Determine the [x, y] coordinate at the center of the cell enclosing the given text.  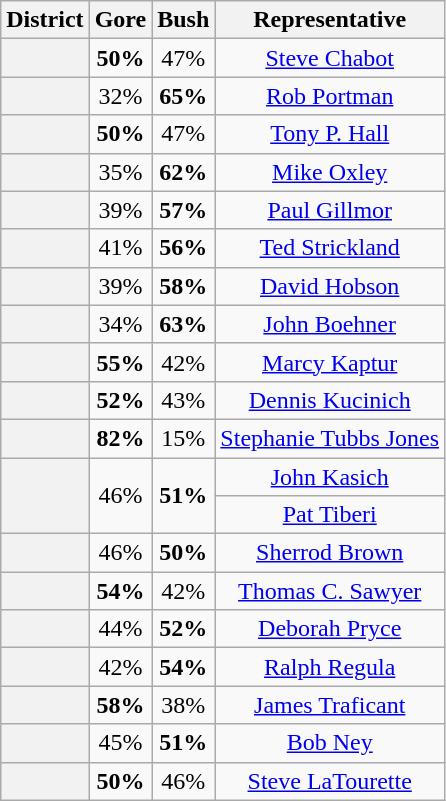
35% [120, 172]
Pat Tiberi [330, 515]
63% [184, 324]
45% [120, 743]
John Kasich [330, 477]
Tony P. Hall [330, 134]
Thomas C. Sawyer [330, 591]
38% [184, 705]
Bob Ney [330, 743]
44% [120, 629]
Steve LaTourette [330, 781]
Bush [184, 20]
43% [184, 400]
62% [184, 172]
Paul Gillmor [330, 210]
Mike Oxley [330, 172]
15% [184, 438]
41% [120, 248]
Ted Strickland [330, 248]
John Boehner [330, 324]
Representative [330, 20]
David Hobson [330, 286]
Rob Portman [330, 96]
Dennis Kucinich [330, 400]
34% [120, 324]
57% [184, 210]
Deborah Pryce [330, 629]
82% [120, 438]
Sherrod Brown [330, 553]
Gore [120, 20]
Steve Chabot [330, 58]
James Traficant [330, 705]
56% [184, 248]
55% [120, 362]
Marcy Kaptur [330, 362]
Ralph Regula [330, 667]
Stephanie Tubbs Jones [330, 438]
District [45, 20]
32% [120, 96]
65% [184, 96]
